Scan for the cell matching the given text and deliver its [x, y] coordinate at center. 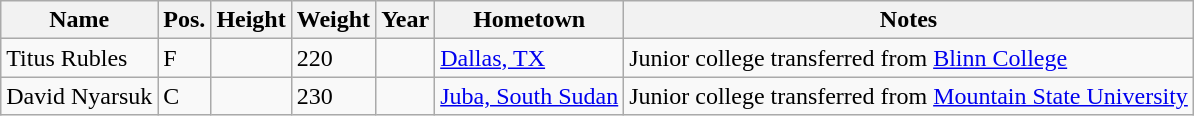
David Nyarsuk [80, 96]
230 [333, 96]
Junior college transferred from Blinn College [909, 58]
Name [80, 20]
Titus Rubles [80, 58]
Hometown [530, 20]
F [184, 58]
Height [251, 20]
220 [333, 58]
C [184, 96]
Juba, South Sudan [530, 96]
Notes [909, 20]
Dallas, TX [530, 58]
Junior college transferred from Mountain State University [909, 96]
Pos. [184, 20]
Weight [333, 20]
Year [406, 20]
